Capture the cell that displays the provided text and extract its [X, Y] central coordinate. 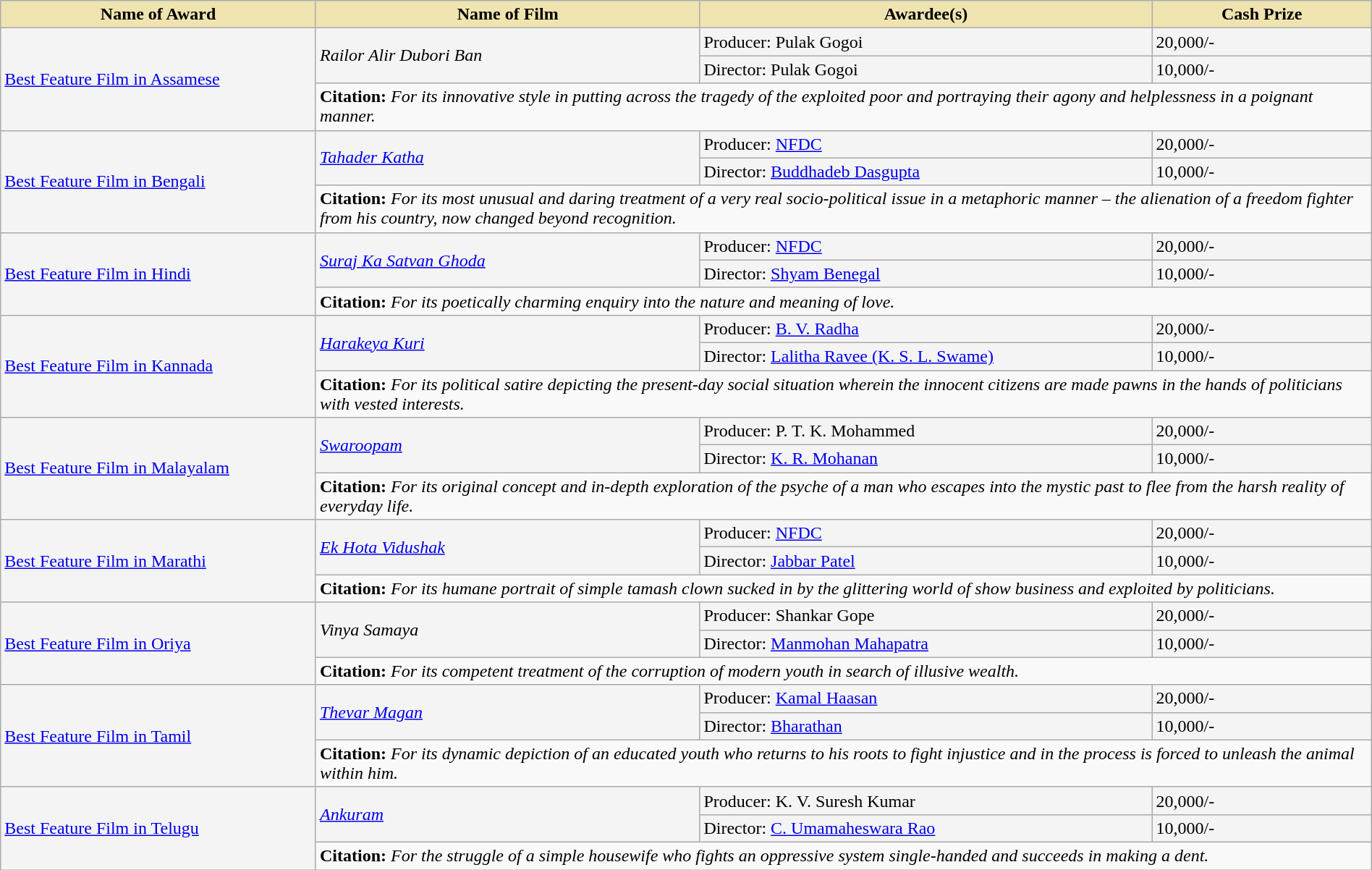
Best Feature Film in Tamil [158, 735]
Cash Prize [1262, 14]
Best Feature Film in Bengali [158, 181]
Best Feature Film in Kannada [158, 366]
Director: K. R. Mohanan [926, 459]
Best Feature Film in Malayalam [158, 469]
Ek Hota Vidushak [507, 547]
Best Feature Film in Marathi [158, 561]
Railor Alir Dubori Ban [507, 56]
Swaroopam [507, 445]
Director: Buddhadeb Dasgupta [926, 172]
Director: Jabbar Patel [926, 561]
Producer: Shankar Gope [926, 616]
Tahader Katha [507, 158]
Citation: For its humane portrait of simple tamash clown sucked in by the glittering world of show business and exploited by politicians. [844, 588]
Best Feature Film in Assamese [158, 80]
Producer: P. T. K. Mohammed [926, 431]
Producer: K. V. Suresh Kumar [926, 801]
Director: Shyam Benegal [926, 274]
Best Feature Film in Hindi [158, 274]
Best Feature Film in Telugu [158, 828]
Thevar Magan [507, 712]
Citation: For its competent treatment of the corruption of modern youth in search of illusive wealth. [844, 671]
Director: Lalitha Ravee (K. S. L. Swame) [926, 356]
Director: C. Umamaheswara Rao [926, 828]
Producer: B. V. Radha [926, 329]
Suraj Ka Satvan Ghoda [507, 260]
Citation: For the struggle of a simple housewife who fights an oppressive system single-handed and succeeds in making a dent. [844, 856]
Producer: Kamal Haasan [926, 698]
Producer: Pulak Gogoi [926, 42]
Awardee(s) [926, 14]
Director: Bharathan [926, 726]
Name of Film [507, 14]
Citation: For its poetically charming enquiry into the nature and meaning of love. [844, 301]
Best Feature Film in Oriya [158, 643]
Director: Pulak Gogoi [926, 69]
Ankuram [507, 814]
Director: Manmohan Mahapatra [926, 643]
Name of Award [158, 14]
Vinya Samaya [507, 630]
Harakeya Kuri [507, 342]
